Provide the (X, Y) coordinate of the cell's center where the given text is located.  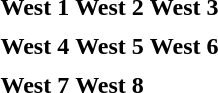
West 5 (110, 46)
